Provide the [x, y] coordinate of the cell's center where the given text is located.  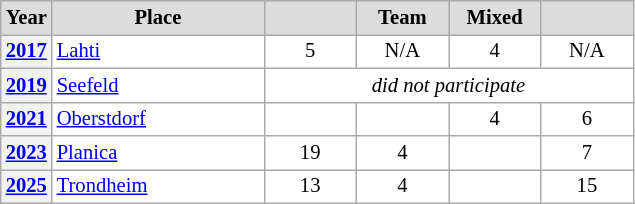
15 [587, 186]
Lahti [158, 51]
Place [158, 17]
2017 [26, 51]
6 [587, 119]
Seefeld [158, 85]
2021 [26, 119]
Year [26, 17]
did not participate [448, 85]
13 [310, 186]
2023 [26, 153]
2019 [26, 85]
Mixed [494, 17]
Oberstdorf [158, 119]
19 [310, 153]
Team [402, 17]
5 [310, 51]
Planica [158, 153]
Trondheim [158, 186]
2025 [26, 186]
7 [587, 153]
